Capture the cell that displays the provided text and extract its [X, Y] central coordinate. 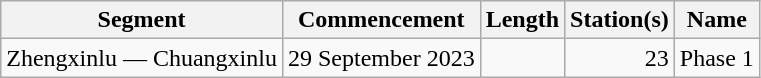
29 September 2023 [381, 58]
Segment [142, 20]
Length [522, 20]
Station(s) [620, 20]
Zhengxinlu — Chuangxinlu [142, 58]
23 [620, 58]
Commencement [381, 20]
Name [716, 20]
Phase 1 [716, 58]
